Output the [x, y] coordinate of the center of the cell containing the given text.  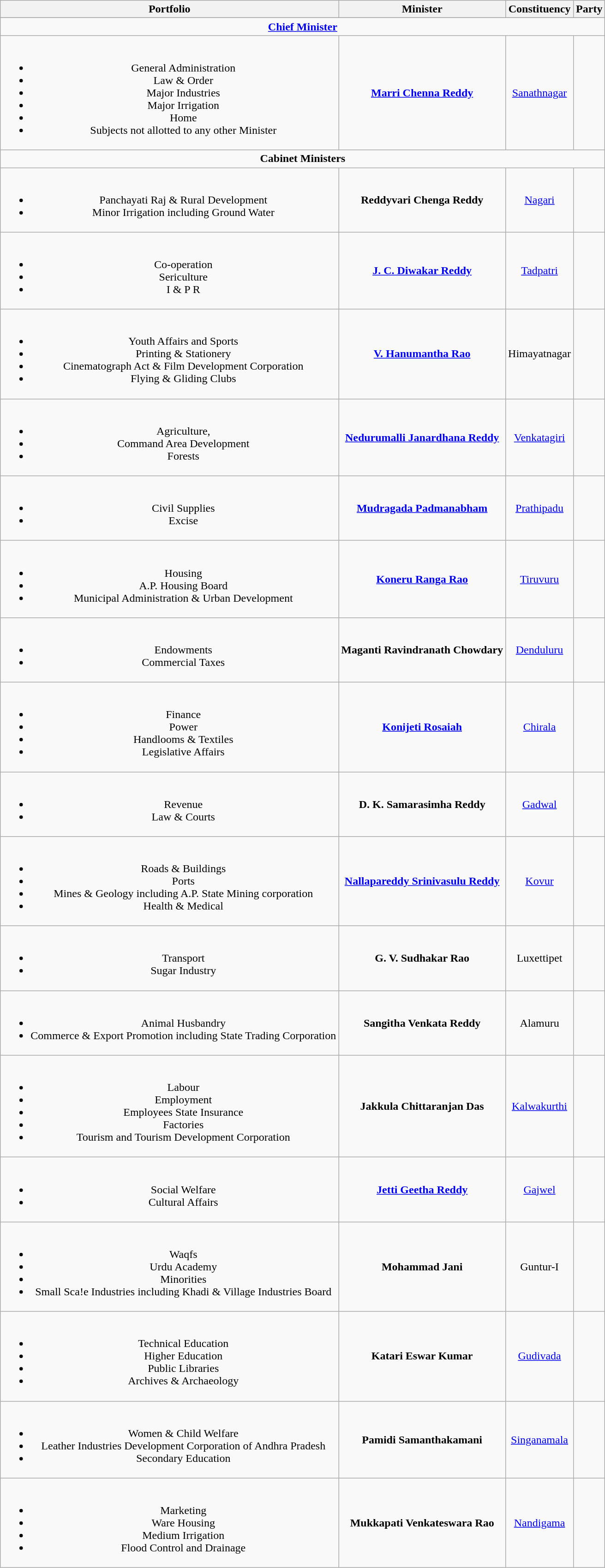
Panchayati Raj & Rural DevelopmentMinor Irrigation including Ground Water [170, 200]
Kovur [540, 881]
Women & Child WelfareLeather Industries Development Corporation of Andhra PradeshSecondary Education [170, 1440]
Mukkapati Venkateswara Rao [422, 1523]
Koneru Ranga Rao [422, 579]
Sanathnagar [540, 93]
WaqfsUrdu AcademyMinoritiesSmall Sca!e Industries including Khadi & Village Industries Board [170, 1267]
RevenueLaw & Courts [170, 804]
Cabinet Ministers [303, 159]
Social WelfareCultural Affairs [170, 1190]
Venkatagiri [540, 437]
J. C. Diwakar Reddy [422, 270]
EndowmentsCommercial Taxes [170, 650]
Chief Minister [303, 27]
Konijeti Rosaiah [422, 727]
Gajwel [540, 1190]
Maganti Ravindranath Chowdary [422, 650]
Nandigama [540, 1523]
Agriculture,Command Area DevelopmentForests [170, 437]
Party [589, 9]
Civil SuppliesExcise [170, 508]
V. Hanumantha Rao [422, 354]
Portfolio [170, 9]
Youth Affairs and SportsPrinting & StationeryCinematograph Act & Film Development CorporationFlying & Gliding Clubs [170, 354]
MarketingWare HousingMedium IrrigationFlood Control and Drainage [170, 1523]
Marri Chenna Reddy [422, 93]
Nedurumalli Janardhana Reddy [422, 437]
Roads & BuildingsPortsMines & Geology including A.P. State Mining corporationHealth & Medical [170, 881]
Constituency [540, 9]
Denduluru [540, 650]
General AdministrationLaw & OrderMajor IndustriesMajor IrrigationHomeSubjects not allotted to any other Minister [170, 93]
Luxettipet [540, 958]
Minister [422, 9]
Gadwal [540, 804]
Nagari [540, 200]
FinancePowerHandlooms & TextilesLegislative Affairs [170, 727]
Tiruvuru [540, 579]
Chirala [540, 727]
Mudragada Padmanabham [422, 508]
Katari Eswar Kumar [422, 1356]
Alamuru [540, 1023]
Animal HusbandryCommerce & Export Promotion including State Trading Corporation [170, 1023]
Jakkula Chittaranjan Das [422, 1107]
Guntur-I [540, 1267]
Pamidi Samanthakamani [422, 1440]
Prathipadu [540, 508]
Gudivada [540, 1356]
LabourEmploymentEmployees State InsuranceFactoriesTourism and Tourism Development Corporation [170, 1107]
G. V. Sudhakar Rao [422, 958]
Technical EducationHigher EducationPublic LibrariesArchives & Archaeology [170, 1356]
Nallapareddy Srinivasulu Reddy [422, 881]
Mohammad Jani [422, 1267]
Kalwakurthi [540, 1107]
HousingA.P. Housing BoardMunicipal Administration & Urban Development [170, 579]
Singanamala [540, 1440]
Sangitha Venkata Reddy [422, 1023]
D. K. Samarasimha Reddy [422, 804]
TransportSugar Industry [170, 958]
Himayatnagar [540, 354]
Reddyvari Chenga Reddy [422, 200]
Tadpatri [540, 270]
Co-operationSericultureI & P R [170, 270]
Jetti Geetha Reddy [422, 1190]
